Search for the cell housing the specified text and yield its [X, Y] center coordinate. 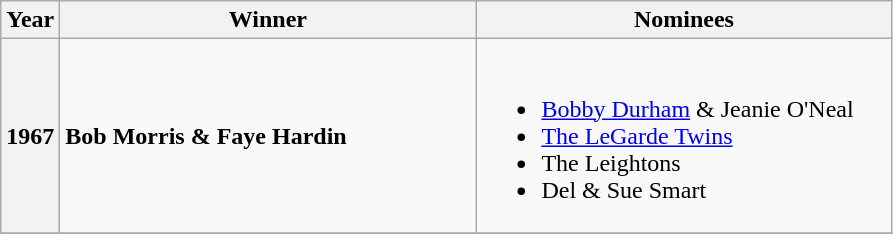
Bobby Durham & Jeanie O'NealThe LeGarde TwinsThe LeightonsDel & Sue Smart [684, 136]
Bob Morris & Faye Hardin [268, 136]
1967 [30, 136]
Winner [268, 20]
Year [30, 20]
Nominees [684, 20]
